Locate the cell with the specified text and output its (X, Y) center coordinate. 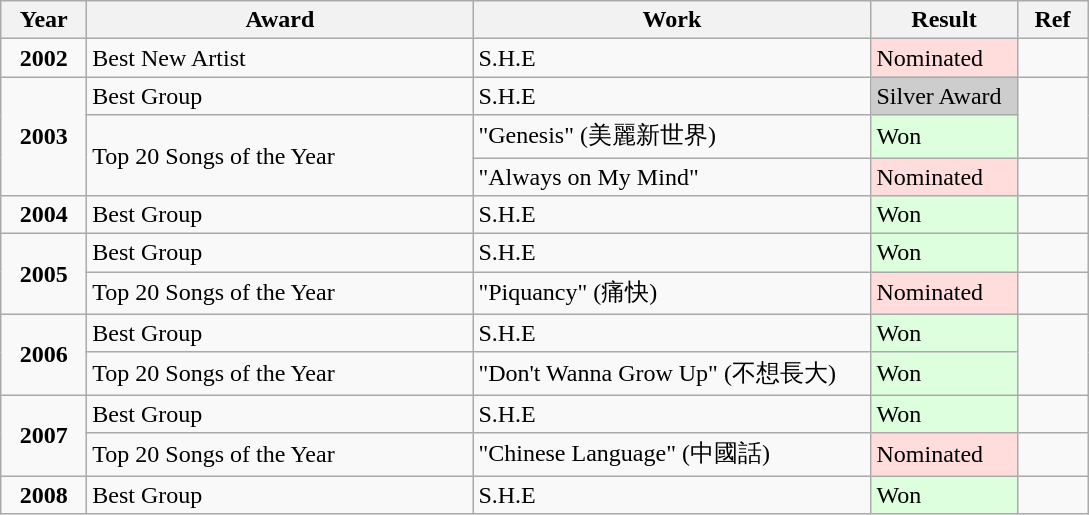
Result (944, 20)
Best New Artist (280, 58)
2007 (44, 436)
"Don't Wanna Grow Up" (不想長大) (672, 374)
Award (280, 20)
Work (672, 20)
2004 (44, 215)
"Piquancy" (痛快) (672, 294)
"Chinese Language" (中國話) (672, 454)
"Always on My Mind" (672, 177)
2002 (44, 58)
2005 (44, 274)
Ref (1052, 20)
Year (44, 20)
"Genesis" (美麗新世界) (672, 136)
2003 (44, 136)
2006 (44, 354)
Silver Award (944, 96)
2008 (44, 495)
